Find where the given text appears and provide that cell's center as [X, Y] coordinate. 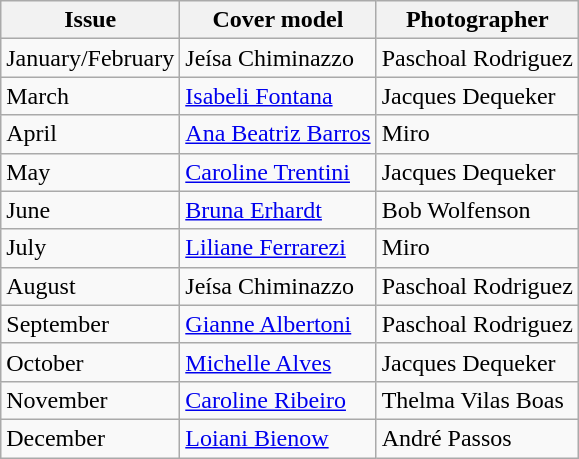
June [90, 210]
Liliane Ferrarezi [278, 248]
André Passos [477, 438]
April [90, 134]
Caroline Trentini [278, 172]
August [90, 286]
Bruna Erhardt [278, 210]
Michelle Alves [278, 362]
Loiani Bienow [278, 438]
Issue [90, 20]
November [90, 400]
Ana Beatriz Barros [278, 134]
January/February [90, 58]
December [90, 438]
May [90, 172]
Caroline Ribeiro [278, 400]
Photographer [477, 20]
September [90, 324]
Isabeli Fontana [278, 96]
Cover model [278, 20]
Gianne Albertoni [278, 324]
October [90, 362]
July [90, 248]
Bob Wolfenson [477, 210]
Thelma Vilas Boas [477, 400]
March [90, 96]
